Extract the (x, y) coordinate from the center of the cell holding the provided text.  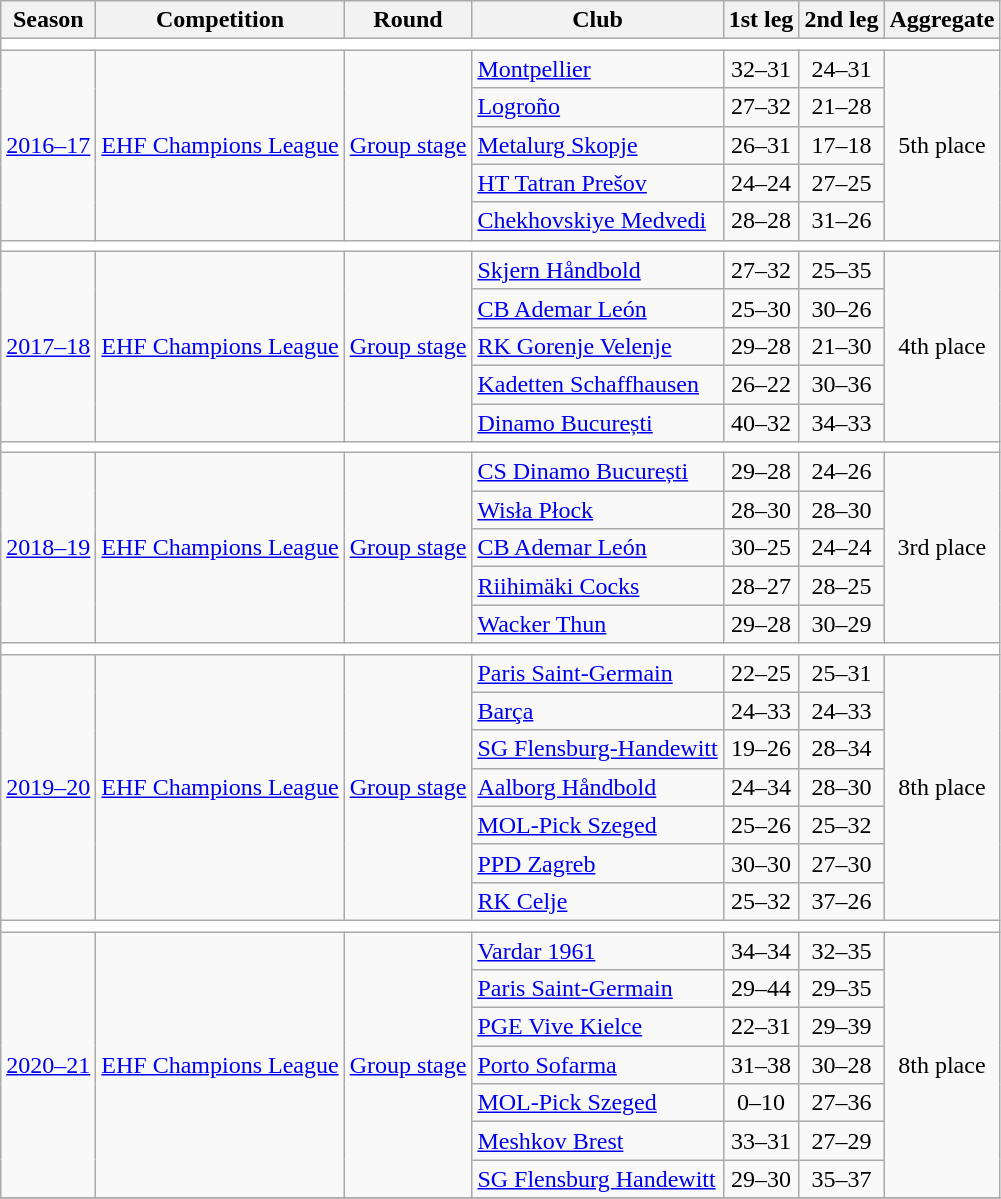
34–33 (842, 423)
26–31 (761, 145)
Competition (220, 20)
37–26 (842, 901)
27–36 (842, 1103)
28–25 (842, 586)
32–31 (761, 69)
2020–21 (48, 1065)
Dinamo București (598, 423)
30–36 (842, 384)
32–35 (842, 951)
27–30 (842, 863)
Riihimäki Cocks (598, 586)
Porto Sofarma (598, 1065)
28–27 (761, 586)
Vardar 1961 (598, 951)
Round (408, 20)
2016–17 (48, 145)
34–34 (761, 951)
PPD Zagreb (598, 863)
2nd leg (842, 20)
Logroño (598, 107)
28–28 (761, 221)
29–35 (842, 989)
24–26 (842, 472)
Chekhovskiye Medvedi (598, 221)
25–35 (842, 270)
2019–20 (48, 787)
17–18 (842, 145)
30–30 (761, 863)
28–34 (842, 749)
SG Flensburg-Handewitt (598, 749)
Aggregate (942, 20)
27–29 (842, 1141)
29–39 (842, 1027)
30–28 (842, 1065)
0–10 (761, 1103)
35–37 (842, 1179)
Skjern Håndbold (598, 270)
PGE Vive Kielce (598, 1027)
29–30 (761, 1179)
2018–19 (48, 548)
21–30 (842, 346)
3rd place (942, 548)
Metalurg Skopje (598, 145)
31–26 (842, 221)
30–26 (842, 308)
24–34 (761, 787)
Wacker Thun (598, 624)
25–30 (761, 308)
30–29 (842, 624)
25–26 (761, 825)
Season (48, 20)
40–32 (761, 423)
4th place (942, 346)
29–44 (761, 989)
25–31 (842, 673)
19–26 (761, 749)
21–28 (842, 107)
22–31 (761, 1027)
5th place (942, 145)
CS Dinamo București (598, 472)
Club (598, 20)
24–31 (842, 69)
30–25 (761, 548)
RK Celje (598, 901)
Kadetten Schaffhausen (598, 384)
Barça (598, 711)
SG Flensburg Handewitt (598, 1179)
22–25 (761, 673)
31–38 (761, 1065)
HT Tatran Prešov (598, 183)
26–22 (761, 384)
1st leg (761, 20)
RK Gorenje Velenje (598, 346)
Wisła Płock (598, 510)
Aalborg Håndbold (598, 787)
2017–18 (48, 346)
27–25 (842, 183)
Meshkov Brest (598, 1141)
33–31 (761, 1141)
Montpellier (598, 69)
